Extract the [x, y] coordinate from the center of the cell holding the provided text.  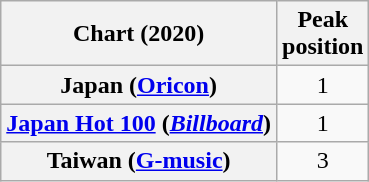
Chart (2020) [139, 34]
Japan (Oricon) [139, 85]
Peakposition [323, 34]
3 [323, 161]
Japan Hot 100 (Billboard) [139, 123]
Taiwan (G-music) [139, 161]
